Identify which cell holds the provided text, then report its (x, y) central coordinate. 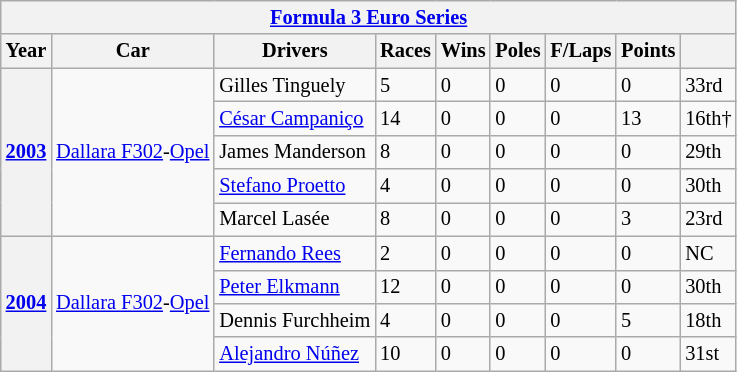
Wins (464, 51)
Points (648, 51)
Gilles Tinguely (294, 85)
18th (708, 320)
César Campaniço (294, 118)
Peter Elkmann (294, 287)
Drivers (294, 51)
Year (26, 51)
23rd (708, 219)
Poles (518, 51)
Car (132, 51)
14 (406, 118)
Formula 3 Euro Series (369, 17)
33rd (708, 85)
Alejandro Núñez (294, 354)
NC (708, 253)
12 (406, 287)
2003 (26, 152)
16th† (708, 118)
29th (708, 152)
2 (406, 253)
10 (406, 354)
Races (406, 51)
3 (648, 219)
James Manderson (294, 152)
31st (708, 354)
Fernando Rees (294, 253)
Dennis Furchheim (294, 320)
13 (648, 118)
Stefano Proetto (294, 186)
F/Laps (580, 51)
Marcel Lasée (294, 219)
2004 (26, 304)
